Scan for the cell matching the given text and deliver its (X, Y) coordinate at center. 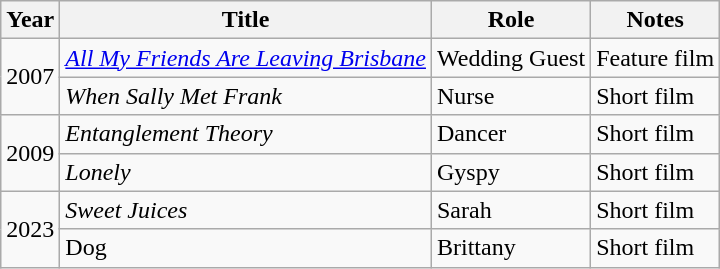
Role (510, 20)
Sarah (510, 210)
Dog (246, 248)
Title (246, 20)
Dancer (510, 134)
Wedding Guest (510, 58)
When Sally Met Frank (246, 96)
Notes (656, 20)
Entanglement Theory (246, 134)
Gyspy (510, 172)
2023 (30, 229)
Year (30, 20)
Nurse (510, 96)
Sweet Juices (246, 210)
Lonely (246, 172)
Brittany (510, 248)
All My Friends Are Leaving Brisbane (246, 58)
2009 (30, 153)
Feature film (656, 58)
2007 (30, 77)
